Pinpoint the cell where the given text exists, returning its (X, Y) midpoint coordinate. 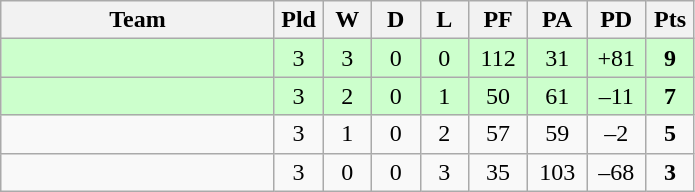
D (396, 20)
Pts (670, 20)
9 (670, 58)
112 (498, 58)
PF (498, 20)
31 (558, 58)
–68 (616, 172)
PA (558, 20)
35 (498, 172)
57 (498, 134)
Team (138, 20)
L (444, 20)
–11 (616, 96)
61 (558, 96)
103 (558, 172)
7 (670, 96)
PD (616, 20)
5 (670, 134)
+81 (616, 58)
59 (558, 134)
W (348, 20)
Pld (298, 20)
50 (498, 96)
–2 (616, 134)
